Return (x, y) of the center of cell containing provided text 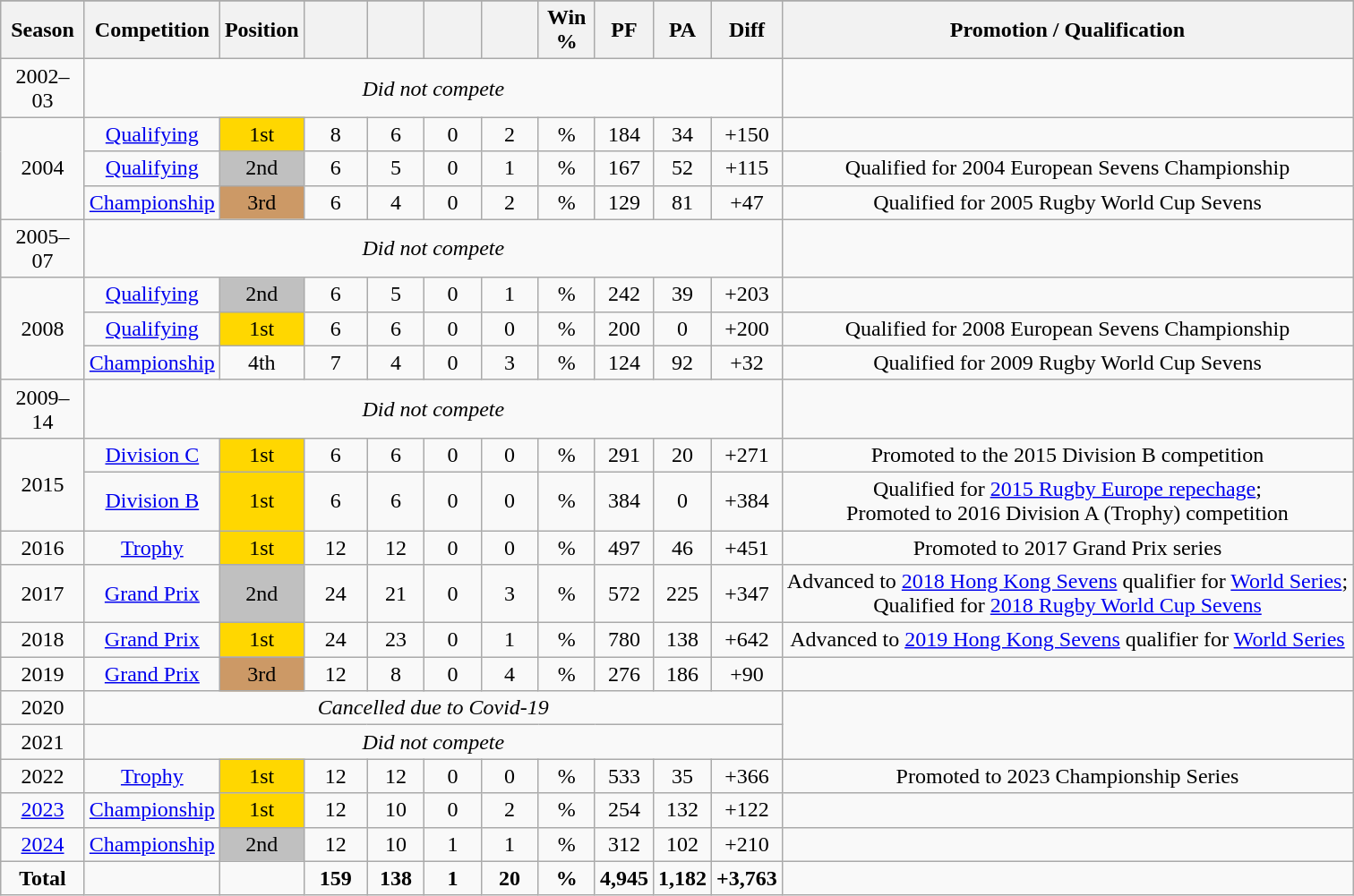
Division B (152, 501)
533 (623, 776)
35 (682, 776)
+451 (747, 547)
4,945 (623, 878)
Division C (152, 455)
2023 (43, 810)
+384 (747, 501)
242 (623, 294)
Qualified for 2008 European Sevens Championship (1067, 329)
23 (396, 640)
Promoted to 2023 Championship Series (1067, 776)
Promoted to the 2015 Division B competition (1067, 455)
Diff (747, 30)
291 (623, 455)
Win % (567, 30)
Competition (152, 30)
52 (682, 168)
Promoted to 2017 Grand Prix series (1067, 547)
2015 (43, 483)
Qualified for 2009 Rugby World Cup Sevens (1067, 363)
102 (682, 844)
+115 (747, 168)
254 (623, 810)
34 (682, 134)
184 (623, 134)
Advanced to 2018 Hong Kong Sevens qualifier for World Series; Qualified for 2018 Rugby World Cup Sevens (1067, 594)
+203 (747, 294)
2016 (43, 547)
PF (623, 30)
+150 (747, 134)
Promotion / Qualification (1067, 30)
2009–14 (43, 408)
200 (623, 329)
2022 (43, 776)
Qualified for 2004 European Sevens Championship (1067, 168)
21 (396, 594)
572 (623, 594)
+32 (747, 363)
276 (623, 674)
92 (682, 363)
Advanced to 2019 Hong Kong Sevens qualifier for World Series (1067, 640)
225 (682, 594)
Qualified for 2015 Rugby Europe repechage; Promoted to 2016 Division A (Trophy) competition (1067, 501)
Position (261, 30)
159 (335, 878)
2019 (43, 674)
Cancelled due to Covid-19 (433, 708)
780 (623, 640)
4th (261, 363)
2008 (43, 329)
+271 (747, 455)
2024 (43, 844)
124 (623, 363)
Season (43, 30)
+642 (747, 640)
46 (682, 547)
+90 (747, 674)
2020 (43, 708)
Total (43, 878)
2005–07 (43, 249)
186 (682, 674)
PA (682, 30)
2021 (43, 742)
+47 (747, 202)
2018 (43, 640)
497 (623, 547)
+200 (747, 329)
+122 (747, 810)
39 (682, 294)
+3,763 (747, 878)
+347 (747, 594)
81 (682, 202)
2002–03 (43, 88)
+366 (747, 776)
7 (335, 363)
132 (682, 810)
384 (623, 501)
2004 (43, 168)
1,182 (682, 878)
312 (623, 844)
129 (623, 202)
Qualified for 2005 Rugby World Cup Sevens (1067, 202)
2017 (43, 594)
+210 (747, 844)
167 (623, 168)
